Identify which cell holds the provided text, then report its [X, Y] central coordinate. 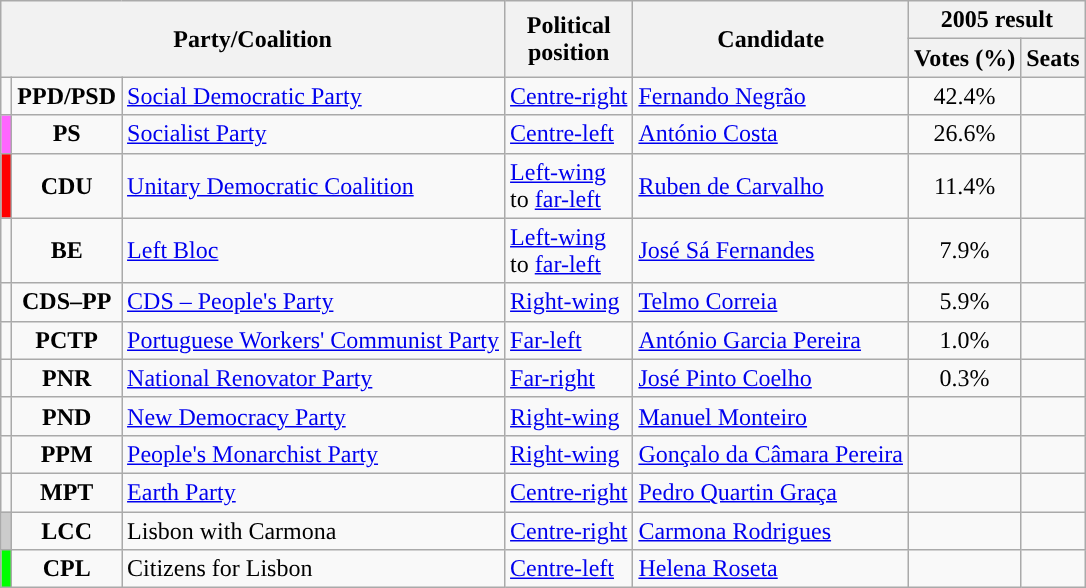
Socialist Party [314, 134]
CDS–PP [67, 302]
People's Monarchist Party [314, 454]
Carmona Rodrigues [771, 531]
Unitary Democratic Coalition [314, 186]
Gonçalo da Câmara Pereira [771, 454]
Ruben de Carvalho [771, 186]
Manuel Monteiro [771, 416]
António Costa [771, 134]
Helena Roseta [771, 569]
Social Democratic Party [314, 96]
CDS – People's Party [314, 302]
Politicalposition [569, 39]
Votes (%) [965, 58]
Candidate [771, 39]
BE [67, 250]
Pedro Quartin Graça [771, 492]
5.9% [965, 302]
2005 result [998, 20]
Earth Party [314, 492]
Party/Coalition [253, 39]
CDU [67, 186]
CPL [67, 569]
António Garcia Pereira [771, 340]
0.3% [965, 378]
1.0% [965, 340]
LCC [67, 531]
26.6% [965, 134]
National Renovator Party [314, 378]
Far-right [569, 378]
MPT [67, 492]
Fernando Negrão [771, 96]
Citizens for Lisbon [314, 569]
Lisbon with Carmona [314, 531]
PPM [67, 454]
Far-left [569, 340]
PNR [67, 378]
7.9% [965, 250]
José Sá Fernandes [771, 250]
PCTP [67, 340]
Portuguese Workers' Communist Party [314, 340]
Telmo Correia [771, 302]
New Democracy Party [314, 416]
Seats [1053, 58]
11.4% [965, 186]
42.4% [965, 96]
PPD/PSD [67, 96]
Left Bloc [314, 250]
PS [67, 134]
José Pinto Coelho [771, 378]
PND [67, 416]
